Determine the (X, Y) coordinate at the center of the cell enclosing the given text.  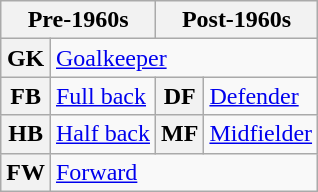
HB (26, 134)
Forward (184, 172)
DF (180, 96)
FW (26, 172)
Full back (102, 96)
Goalkeeper (184, 58)
Midfielder (261, 134)
Post-1960s (237, 20)
FB (26, 96)
Pre-1960s (78, 20)
Half back (102, 134)
MF (180, 134)
GK (26, 58)
Defender (261, 96)
